Output the [X, Y] coordinate of the center of the cell containing the given text.  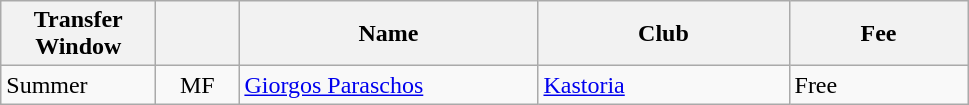
MF [198, 85]
Summer [78, 85]
Free [878, 85]
Name [388, 34]
Club [664, 34]
Transfer Window [78, 34]
Fee [878, 34]
Kastoria [664, 85]
Giorgos Paraschos [388, 85]
